Capture the cell that displays the provided text and extract its (X, Y) central coordinate. 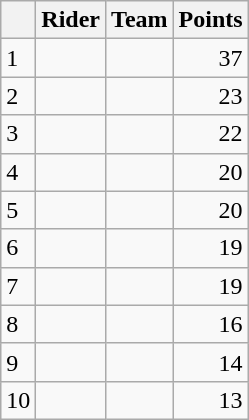
Team (140, 20)
6 (18, 248)
14 (210, 362)
10 (18, 400)
3 (18, 134)
37 (210, 58)
Rider (71, 20)
4 (18, 172)
23 (210, 96)
1 (18, 58)
9 (18, 362)
8 (18, 324)
Points (210, 20)
16 (210, 324)
13 (210, 400)
5 (18, 210)
2 (18, 96)
7 (18, 286)
22 (210, 134)
